Return (x, y) of the center of cell containing provided text 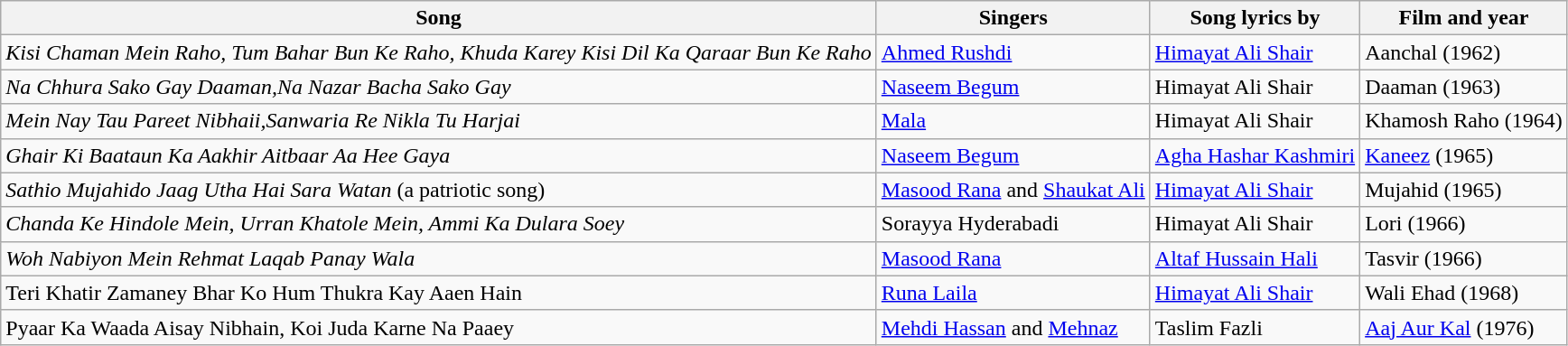
Song (439, 18)
Kaneez (1965) (1464, 155)
Aaj Aur Kal (1976) (1464, 327)
Khamosh Raho (1964) (1464, 121)
Na Chhura Sako Gay Daaman,Na Nazar Bacha Sako Gay (439, 87)
Pyaar Ka Waada Aisay Nibhain, Koi Juda Karne Na Paaey (439, 327)
Kisi Chaman Mein Raho, Tum Bahar Bun Ke Raho, Khuda Karey Kisi Dil Ka Qaraar Bun Ke Raho (439, 52)
Masood Rana and Shaukat Ali (1013, 190)
Wali Ehad (1968) (1464, 293)
Taslim Fazli (1255, 327)
Masood Rana (1013, 258)
Daaman (1963) (1464, 87)
Teri Khatir Zamaney Bhar Ko Hum Thukra Kay Aaen Hain (439, 293)
Mala (1013, 121)
Sorayya Hyderabadi (1013, 224)
Ghair Ki Baataun Ka Aakhir Aitbaar Aa Hee Gaya (439, 155)
Sathio Mujahido Jaag Utha Hai Sara Watan (a patriotic song) (439, 190)
Runa Laila (1013, 293)
Mehdi Hassan and Mehnaz (1013, 327)
Mujahid (1965) (1464, 190)
Agha Hashar Kashmiri (1255, 155)
Ahmed Rushdi (1013, 52)
Lori (1966) (1464, 224)
Mein Nay Tau Pareet Nibhaii,Sanwaria Re Nikla Tu Harjai (439, 121)
Aanchal (1962) (1464, 52)
Chanda Ke Hindole Mein, Urran Khatole Mein, Ammi Ka Dulara Soey (439, 224)
Altaf Hussain Hali (1255, 258)
Tasvir (1966) (1464, 258)
Singers (1013, 18)
Song lyrics by (1255, 18)
Film and year (1464, 18)
Woh Nabiyon Mein Rehmat Laqab Panay Wala (439, 258)
